For the text-containing cell, return its midpoint in (X, Y) coordinate format. 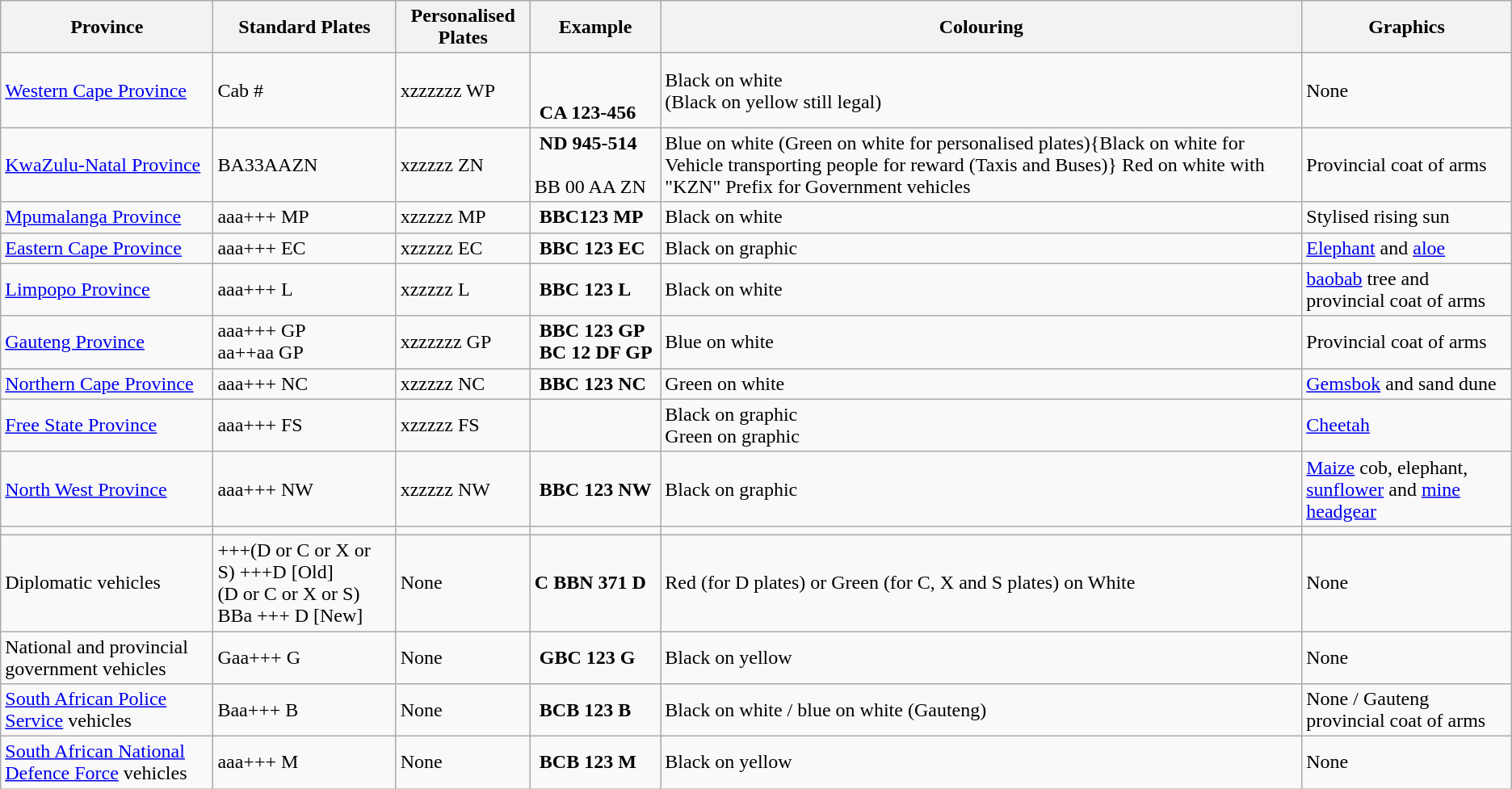
Northern Cape Province (107, 384)
Personalised Plates (463, 27)
xzzzzz EC (463, 248)
Colouring (981, 27)
Black on white(Black on yellow still legal) (981, 90)
South African Police Service vehicles (107, 711)
BCB 123 M (595, 762)
Graphics (1407, 27)
Green on white (981, 384)
BBC 123 L (595, 289)
Maize cob, elephant, sunflower and mine headgear (1407, 489)
Eastern Cape Province (107, 248)
National and provincial government vehicles (107, 657)
Black on graphicGreen on graphic (981, 425)
BBC 123 NW (595, 489)
Baa+++ B (304, 711)
BBC 123 GP BC 12 DF GP (595, 342)
Stylised rising sun (1407, 217)
xzzzzz L (463, 289)
Cab # (304, 90)
Gaa+++ G (304, 657)
BBC 123 NC (595, 384)
+++(D or C or X or S) +++D [Old](D or C or X or S) BBa +++ D [New] (304, 583)
Mpumalanga Province (107, 217)
ND 945-514 BB 00 AA ZN (595, 165)
aaa+++ GPaa++aa GP (304, 342)
xzzzzz MP (463, 217)
BCB 123 B (595, 711)
Limpopo Province (107, 289)
Gauteng Province (107, 342)
Standard Plates (304, 27)
KwaZulu-Natal Province (107, 165)
C BBN 371 D (595, 583)
Black on white / blue on white (Gauteng) (981, 711)
aaa+++ MP (304, 217)
BBC 123 EC (595, 248)
aaa+++ NC (304, 384)
Blue on white (981, 342)
Cheetah (1407, 425)
Western Cape Province (107, 90)
Diplomatic vehicles (107, 583)
None / Gauteng provincial coat of arms (1407, 711)
CA 123-456 (595, 90)
aaa+++ FS (304, 425)
aaa+++ L (304, 289)
xzzzzz NW (463, 489)
baobab tree and provincial coat of arms (1407, 289)
South African National Defence Force vehicles (107, 762)
xzzzzzz WP (463, 90)
Free State Province (107, 425)
North West Province (107, 489)
aaa+++ NW (304, 489)
xzzzzzz GP (463, 342)
xzzzzz ZN (463, 165)
GBC 123 G (595, 657)
aaa+++ EC (304, 248)
aaa+++ M (304, 762)
Example (595, 27)
Elephant and aloe (1407, 248)
BBC123 MP (595, 217)
Province (107, 27)
xzzzzz NC (463, 384)
BA33AAZN (304, 165)
Gemsbok and sand dune (1407, 384)
xzzzzz FS (463, 425)
Red (for D plates) or Green (for C, X and S plates) on White (981, 583)
